Find where the given text appears and provide that cell's center as [X, Y] coordinate. 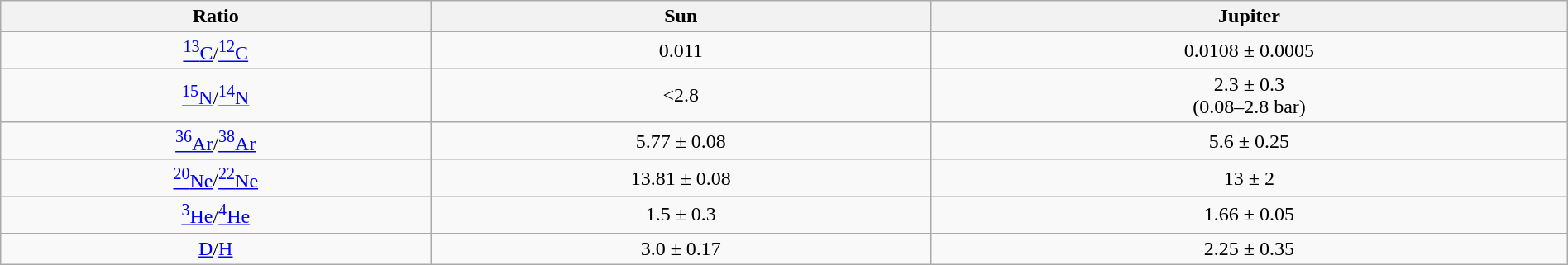
Ratio [216, 17]
D/H [216, 248]
<2.8 [681, 96]
Jupiter [1250, 17]
5.77 ± 0.08 [681, 140]
13.81 ± 0.08 [681, 178]
0.0108 ± 0.0005 [1250, 51]
3.0 ± 0.17 [681, 248]
13C/12C [216, 51]
36Ar/38Ar [216, 140]
20Ne/22Ne [216, 178]
5.6 ± 0.25 [1250, 140]
15N/14N [216, 96]
1.66 ± 0.05 [1250, 215]
1.5 ± 0.3 [681, 215]
2.3 ± 0.3(0.08–2.8 bar) [1250, 96]
0.011 [681, 51]
Sun [681, 17]
3He/4He [216, 215]
2.25 ± 0.35 [1250, 248]
13 ± 2 [1250, 178]
